Find where the given text appears and provide that cell's center as [x, y] coordinate. 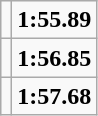
1:55.89 [54, 20]
1:57.68 [54, 96]
1:56.85 [54, 58]
